Locate the cell with the specified text and output its (x, y) center coordinate. 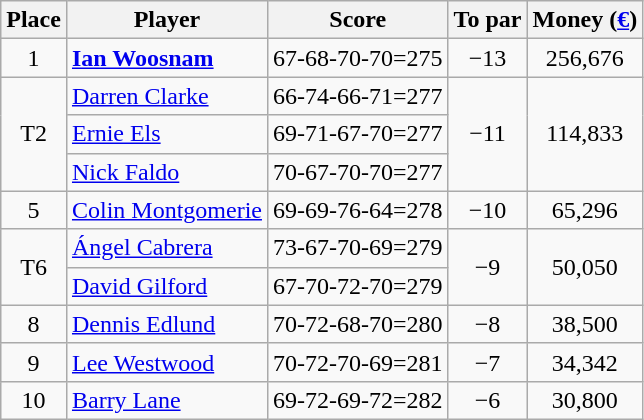
65,296 (585, 210)
−9 (488, 267)
−6 (488, 400)
Lee Westwood (166, 362)
70-72-68-70=280 (358, 324)
10 (34, 400)
114,833 (585, 134)
Player (166, 20)
8 (34, 324)
67-68-70-70=275 (358, 58)
−10 (488, 210)
−7 (488, 362)
73-67-70-69=279 (358, 248)
−8 (488, 324)
Score (358, 20)
67-70-72-70=279 (358, 286)
70-67-70-70=277 (358, 172)
Ian Woosnam (166, 58)
5 (34, 210)
256,676 (585, 58)
−13 (488, 58)
69-72-69-72=282 (358, 400)
T2 (34, 134)
69-71-67-70=277 (358, 134)
Barry Lane (166, 400)
−11 (488, 134)
Place (34, 20)
To par (488, 20)
Nick Faldo (166, 172)
David Gilford (166, 286)
Colin Montgomerie (166, 210)
69-69-76-64=278 (358, 210)
38,500 (585, 324)
Ernie Els (166, 134)
50,050 (585, 267)
70-72-70-69=281 (358, 362)
T6 (34, 267)
9 (34, 362)
1 (34, 58)
Darren Clarke (166, 96)
Dennis Edlund (166, 324)
30,800 (585, 400)
34,342 (585, 362)
66-74-66-71=277 (358, 96)
Money (€) (585, 20)
Ángel Cabrera (166, 248)
